Return the (x, y) coordinate for the center point of the cell that contains the specified text.  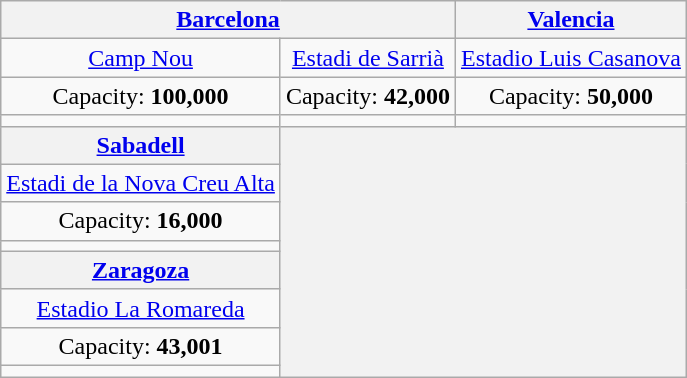
Estadio La Romareda (141, 308)
Capacity: 50,000 (570, 96)
Estadi de Sarrià (368, 58)
Capacity: 100,000 (141, 96)
Sabadell (141, 145)
Capacity: 42,000 (368, 96)
Estadio Luis Casanova (570, 58)
Estadi de la Nova Creu Alta (141, 183)
Zaragoza (141, 270)
Camp Nou (141, 58)
Capacity: 16,000 (141, 221)
Capacity: 43,001 (141, 346)
Barcelona (228, 20)
Valencia (570, 20)
